Detect which cell encompasses the target text, then output its [X, Y] center coordinate. 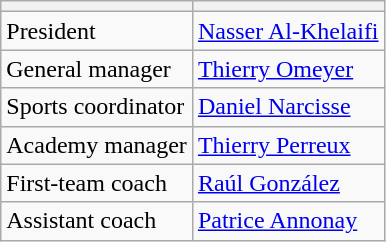
Sports coordinator [97, 107]
Daniel Narcisse [288, 107]
Patrice Annonay [288, 221]
General manager [97, 69]
Thierry Omeyer [288, 69]
Academy manager [97, 145]
Assistant coach [97, 221]
Raúl González [288, 183]
First-team coach [97, 183]
President [97, 31]
Thierry Perreux [288, 145]
Nasser Al-Khelaifi [288, 31]
